Detect which cell encompasses the target text, then output its (x, y) center coordinate. 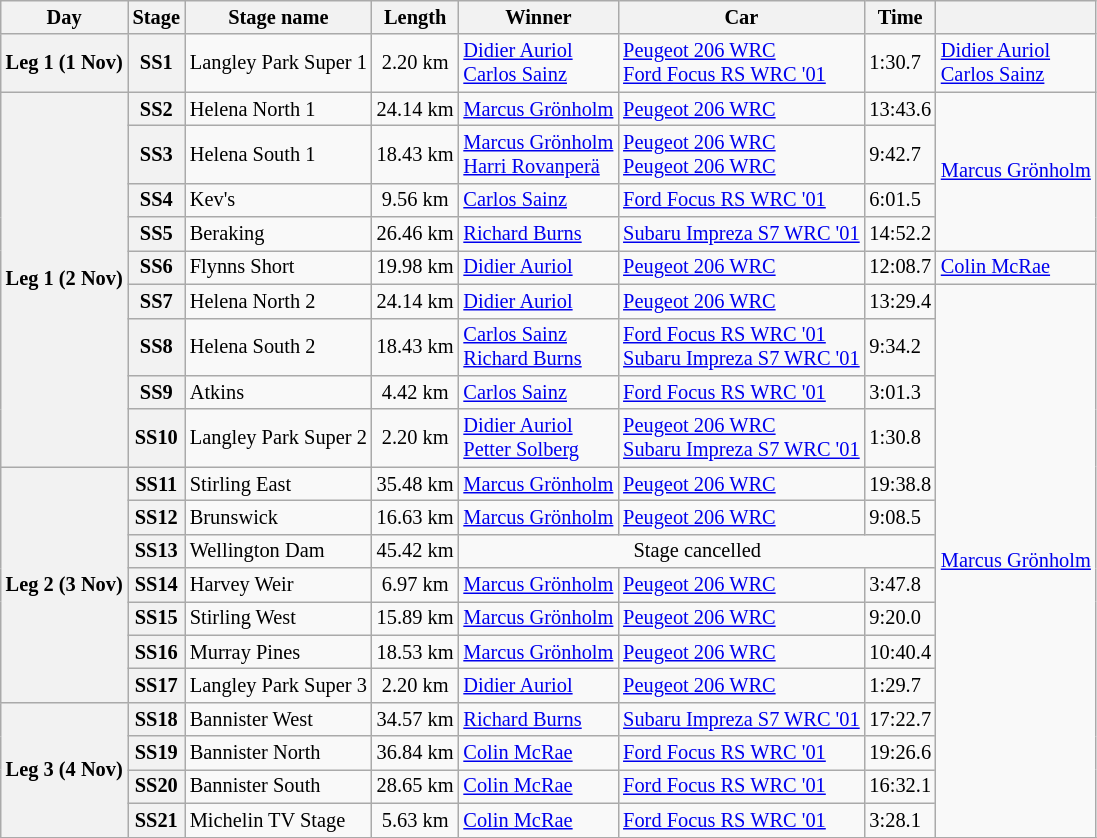
19.98 km (416, 267)
Helena South 1 (278, 154)
SS8 (156, 347)
Helena North 1 (278, 109)
Murray Pines (278, 652)
Car (741, 17)
Marcus Grönholm Harri Rovanperä (538, 154)
SS11 (156, 484)
6:01.5 (900, 200)
9.56 km (416, 200)
45.42 km (416, 551)
SS14 (156, 585)
SS10 (156, 438)
Stage name (278, 17)
SS2 (156, 109)
SS3 (156, 154)
9:08.5 (900, 517)
9:34.2 (900, 347)
SS13 (156, 551)
SS7 (156, 301)
Leg 2 (3 Nov) (64, 585)
Peugeot 206 WRCSubaru Impreza S7 WRC '01 (741, 438)
35.48 km (416, 484)
Bannister South (278, 786)
SS19 (156, 753)
SS16 (156, 652)
1:30.8 (900, 438)
Langley Park Super 1 (278, 63)
3:01.3 (900, 392)
Leg 1 (1 Nov) (64, 63)
SS17 (156, 685)
36.84 km (416, 753)
Langley Park Super 2 (278, 438)
Bannister West (278, 719)
SS20 (156, 786)
18.53 km (416, 652)
Harvey Weir (278, 585)
Stirling East (278, 484)
15.89 km (416, 618)
SS4 (156, 200)
19:26.6 (900, 753)
SS9 (156, 392)
Winner (538, 17)
Langley Park Super 3 (278, 685)
26.46 km (416, 234)
17:22.7 (900, 719)
Kev's (278, 200)
Carlos Sainz Richard Burns (538, 347)
Peugeot 206 WRCFord Focus RS WRC '01 (741, 63)
SS15 (156, 618)
Stirling West (278, 618)
14:52.2 (900, 234)
19:38.8 (900, 484)
SS21 (156, 820)
SS1 (156, 63)
Brunswick (278, 517)
Leg 1 (2 Nov) (64, 280)
34.57 km (416, 719)
9:42.7 (900, 154)
6.97 km (416, 585)
Beraking (278, 234)
Time (900, 17)
SS6 (156, 267)
3:47.8 (900, 585)
Helena North 2 (278, 301)
9:20.0 (900, 618)
Michelin TV Stage (278, 820)
Bannister North (278, 753)
SS18 (156, 719)
Leg 3 (4 Nov) (64, 770)
SS12 (156, 517)
Didier Auriol Petter Solberg (538, 438)
Helena South 2 (278, 347)
Ford Focus RS WRC '01Subaru Impreza S7 WRC '01 (741, 347)
Wellington Dam (278, 551)
3:28.1 (900, 820)
12:08.7 (900, 267)
Flynns Short (278, 267)
5.63 km (416, 820)
SS5 (156, 234)
13:29.4 (900, 301)
Atkins (278, 392)
Day (64, 17)
13:43.6 (900, 109)
1:30.7 (900, 63)
Stage (156, 17)
Stage cancelled (696, 551)
Length (416, 17)
1:29.7 (900, 685)
4.42 km (416, 392)
Peugeot 206 WRCPeugeot 206 WRC (741, 154)
28.65 km (416, 786)
16.63 km (416, 517)
16:32.1 (900, 786)
10:40.4 (900, 652)
